Locate the cell with the specified text and output its (X, Y) center coordinate. 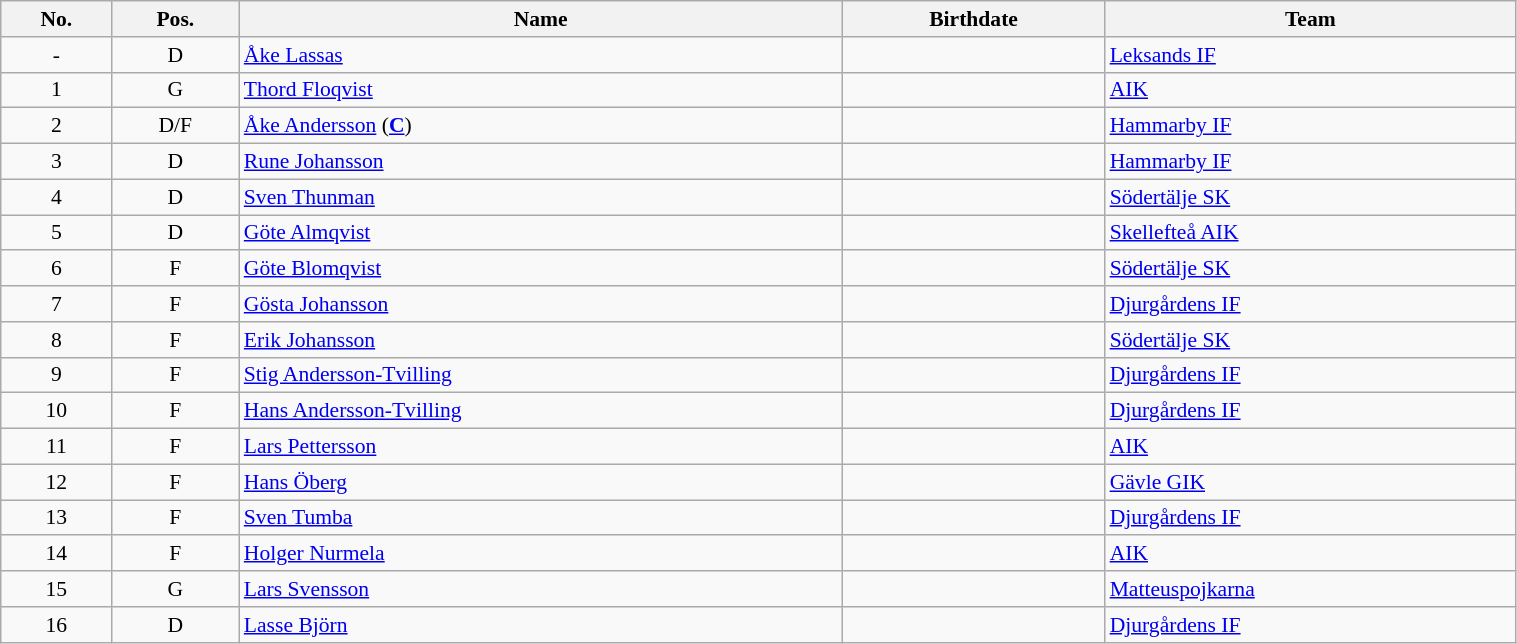
6 (56, 269)
Leksands IF (1310, 55)
15 (56, 589)
Sven Thunman (541, 197)
8 (56, 340)
Birthdate (974, 19)
14 (56, 554)
Lars Pettersson (541, 447)
Åke Andersson (C) (541, 126)
12 (56, 482)
Pos. (176, 19)
13 (56, 518)
No. (56, 19)
16 (56, 625)
7 (56, 304)
Name (541, 19)
Gösta Johansson (541, 304)
Gävle GIK (1310, 482)
Lars Svensson (541, 589)
Skellefteå AIK (1310, 233)
Hans Öberg (541, 482)
Thord Floqvist (541, 90)
Team (1310, 19)
10 (56, 411)
Matteuspojkarna (1310, 589)
Lasse Björn (541, 625)
4 (56, 197)
- (56, 55)
Rune Johansson (541, 162)
1 (56, 90)
Erik Johansson (541, 340)
Göte Blomqvist (541, 269)
2 (56, 126)
5 (56, 233)
9 (56, 375)
Stig Andersson-Tvilling (541, 375)
Åke Lassas (541, 55)
D/F (176, 126)
Hans Andersson-Tvilling (541, 411)
Sven Tumba (541, 518)
Göte Almqvist (541, 233)
Holger Nurmela (541, 554)
3 (56, 162)
11 (56, 447)
